Detect which cell encompasses the target text, then output its (x, y) center coordinate. 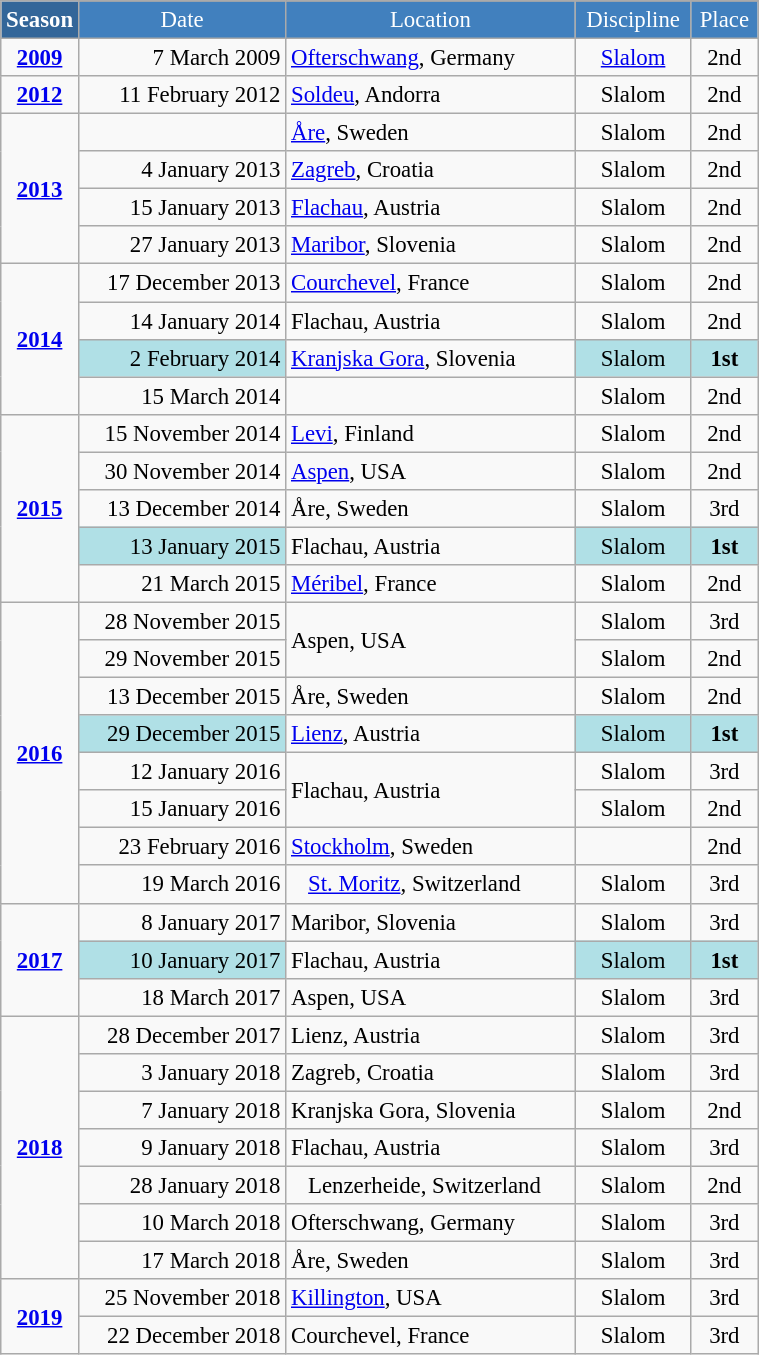
8 January 2017 (182, 922)
30 November 2014 (182, 471)
15 January 2016 (182, 809)
13 December 2014 (182, 509)
Season (40, 20)
Discipline (633, 20)
13 January 2015 (182, 546)
14 January 2014 (182, 321)
27 January 2013 (182, 245)
4 January 2013 (182, 170)
2015 (40, 508)
Place (724, 20)
2013 (40, 189)
28 November 2015 (182, 621)
15 November 2014 (182, 433)
2009 (40, 58)
23 February 2016 (182, 847)
28 January 2018 (182, 1185)
29 December 2015 (182, 734)
Stockholm, Sweden (430, 847)
25 November 2018 (182, 1298)
13 December 2015 (182, 697)
2016 (40, 752)
2017 (40, 960)
Location (430, 20)
15 January 2013 (182, 208)
Levi, Finland (430, 433)
18 March 2017 (182, 997)
29 November 2015 (182, 659)
Soldeu, Andorra (430, 95)
7 March 2009 (182, 58)
2014 (40, 339)
15 March 2014 (182, 396)
7 January 2018 (182, 1110)
Date (182, 20)
22 December 2018 (182, 1336)
2012 (40, 95)
10 March 2018 (182, 1223)
St. Moritz, Switzerland (430, 885)
17 December 2013 (182, 283)
17 March 2018 (182, 1261)
2019 (40, 1316)
Lenzerheide, Switzerland (430, 1185)
10 January 2017 (182, 960)
3 January 2018 (182, 1073)
2018 (40, 1148)
Killington, USA (430, 1298)
2 February 2014 (182, 358)
28 December 2017 (182, 1035)
9 January 2018 (182, 1148)
Méribel, France (430, 584)
12 January 2016 (182, 772)
11 February 2012 (182, 95)
21 March 2015 (182, 584)
19 March 2016 (182, 885)
